For the text-containing cell, return its midpoint in (x, y) coordinate format. 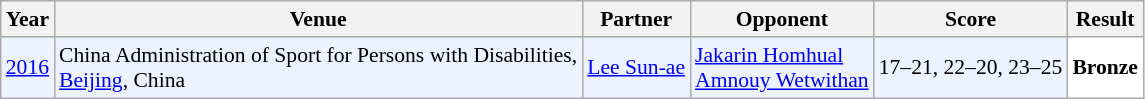
2016 (28, 68)
Year (28, 19)
Venue (318, 19)
17–21, 22–20, 23–25 (971, 68)
Partner (636, 19)
Opponent (782, 19)
China Administration of Sport for Persons with Disabilities,Beijing, China (318, 68)
Score (971, 19)
Bronze (1105, 68)
Result (1105, 19)
Jakarin Homhual Amnouy Wetwithan (782, 68)
Lee Sun-ae (636, 68)
